Determine the (x, y) coordinate at the center of the cell enclosing the given text.  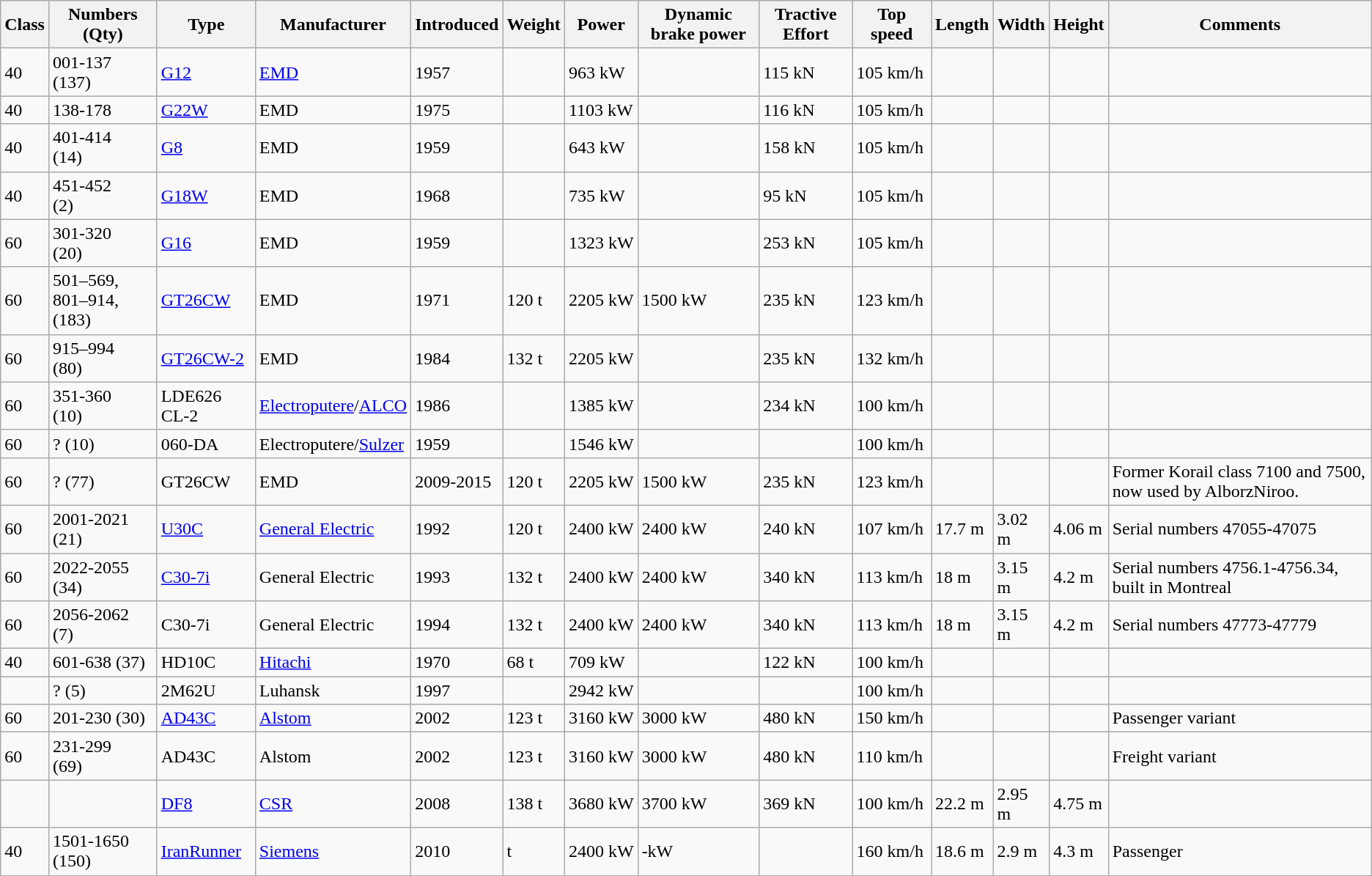
2022-2055(34) (103, 576)
1994 (457, 625)
1986 (457, 406)
68 t (534, 663)
G18W (206, 195)
Width (1022, 25)
501–569, 801–914,(183) (103, 301)
1971 (457, 301)
Serial numbers 4756.1-4756.34, built in Montreal (1240, 576)
GT26CW-2 (206, 358)
301-320(20) (103, 243)
Former Korail class 7100 and 7500, now used by AlborzNiroo. (1240, 481)
963 kW (601, 72)
1957 (457, 72)
4.75 m (1079, 803)
122 kN (806, 663)
t (534, 852)
Height (1079, 25)
1501-1650 (150) (103, 852)
1546 kW (601, 443)
HD10C (206, 663)
CSR (333, 803)
Length (962, 25)
2M62U (206, 691)
2.95 m (1022, 803)
150 km/h (892, 718)
Electroputere/ALCO (333, 406)
2056-2062(7) (103, 625)
Serial numbers 47773-47779 (1240, 625)
Type (206, 25)
G8 (206, 148)
2.9 m (1022, 852)
351-360(10) (103, 406)
18.6 m (962, 852)
Class (25, 25)
Power (601, 25)
-kW (698, 852)
231-299(69) (103, 757)
1385 kW (601, 406)
? (5) (103, 691)
115 kN (806, 72)
369 kN (806, 803)
Hitachi (333, 663)
Numbers(Qty) (103, 25)
LDE626 CL-2 (206, 406)
22.2 m (962, 803)
1970 (457, 663)
601-638 (37) (103, 663)
Top speed (892, 25)
234 kN (806, 406)
643 kW (601, 148)
401-414(14) (103, 148)
IranRunner (206, 852)
709 kW (601, 663)
2010 (457, 852)
Luhansk (333, 691)
3700 kW (698, 803)
Passenger (1240, 852)
2001-2021(21) (103, 529)
060-DA (206, 443)
1992 (457, 529)
G22W (206, 110)
2009-2015 (457, 481)
110 km/h (892, 757)
240 kN (806, 529)
4.06 m (1079, 529)
201-230 (30) (103, 718)
3680 kW (601, 803)
Weight (534, 25)
451-452(2) (103, 195)
2942 kW (601, 691)
U30C (206, 529)
001-137(137) (103, 72)
? (77) (103, 481)
915–994(80) (103, 358)
Freight variant (1240, 757)
2008 (457, 803)
17.7 m (962, 529)
Introduced (457, 25)
1975 (457, 110)
253 kN (806, 243)
Serial numbers 47055-47075 (1240, 529)
Passenger variant (1240, 718)
107 km/h (892, 529)
138 t (534, 803)
DF8 (206, 803)
4.3 m (1079, 852)
G16 (206, 243)
Manufacturer (333, 25)
1968 (457, 195)
G12 (206, 72)
1993 (457, 576)
Comments (1240, 25)
132 km/h (892, 358)
Siemens (333, 852)
1323 kW (601, 243)
160 km/h (892, 852)
Electroputere/Sulzer (333, 443)
95 kN (806, 195)
1997 (457, 691)
? (10) (103, 443)
1984 (457, 358)
Tractive Effort (806, 25)
158 kN (806, 148)
116 kN (806, 110)
1103 kW (601, 110)
735 kW (601, 195)
3.02 m (1022, 529)
Dynamic brake power (698, 25)
138-178 (103, 110)
